Return (X, Y) of the center of cell containing provided text 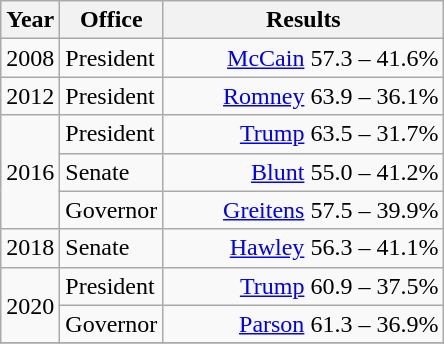
Office (112, 20)
2008 (30, 58)
Trump 60.9 – 37.5% (304, 286)
Year (30, 20)
2018 (30, 248)
Trump 63.5 – 31.7% (304, 134)
2020 (30, 305)
Romney 63.9 – 36.1% (304, 96)
Hawley 56.3 – 41.1% (304, 248)
2016 (30, 172)
Results (304, 20)
2012 (30, 96)
Parson 61.3 – 36.9% (304, 324)
Blunt 55.0 – 41.2% (304, 172)
McCain 57.3 – 41.6% (304, 58)
Greitens 57.5 – 39.9% (304, 210)
